Provide the [x, y] coordinate of the cell's center where the given text is located.  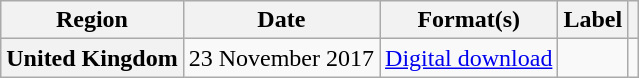
United Kingdom [92, 58]
Label [593, 20]
Date [281, 20]
Region [92, 20]
Format(s) [469, 20]
23 November 2017 [281, 58]
Digital download [469, 58]
